From the cell containing the given text, extract its center point as [X, Y] coordinate. 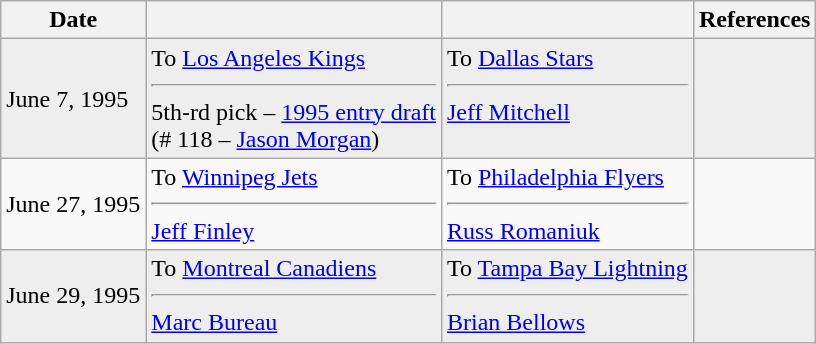
To Tampa Bay LightningBrian Bellows [567, 296]
To Los Angeles Kings5th-rd pick – 1995 entry draft(# 118 – Jason Morgan) [294, 98]
June 27, 1995 [74, 204]
To Philadelphia FlyersRuss Romaniuk [567, 204]
To Dallas StarsJeff Mitchell [567, 98]
Date [74, 20]
To Montreal CanadiensMarc Bureau [294, 296]
References [754, 20]
June 7, 1995 [74, 98]
June 29, 1995 [74, 296]
To Winnipeg JetsJeff Finley [294, 204]
